Find where the given text appears and provide that cell's center as [x, y] coordinate. 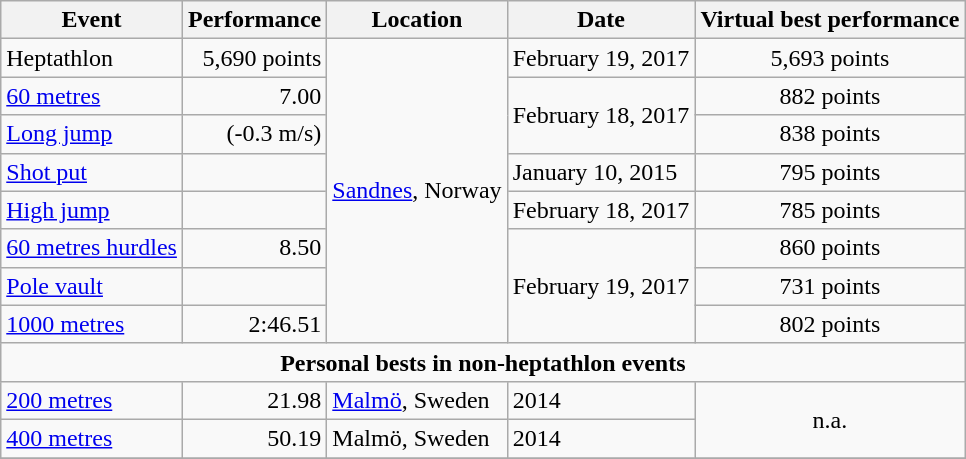
60 metres [92, 96]
5,690 points [254, 58]
Heptathlon [92, 58]
795 points [830, 172]
882 points [830, 96]
Date [601, 20]
785 points [830, 210]
21.98 [254, 400]
Performance [254, 20]
400 metres [92, 438]
200 metres [92, 400]
5,693 points [830, 58]
Virtual best performance [830, 20]
7.00 [254, 96]
High jump [92, 210]
Location [417, 20]
1000 metres [92, 324]
n.a. [830, 419]
January 10, 2015 [601, 172]
Pole vault [92, 286]
Shot put [92, 172]
(-0.3 m/s) [254, 134]
731 points [830, 286]
Sandnes, Norway [417, 191]
60 metres hurdles [92, 248]
Long jump [92, 134]
Personal bests in non-heptathlon events [483, 362]
802 points [830, 324]
2:46.51 [254, 324]
50.19 [254, 438]
860 points [830, 248]
Event [92, 20]
838 points [830, 134]
8.50 [254, 248]
